Capture the cell that displays the provided text and extract its (X, Y) central coordinate. 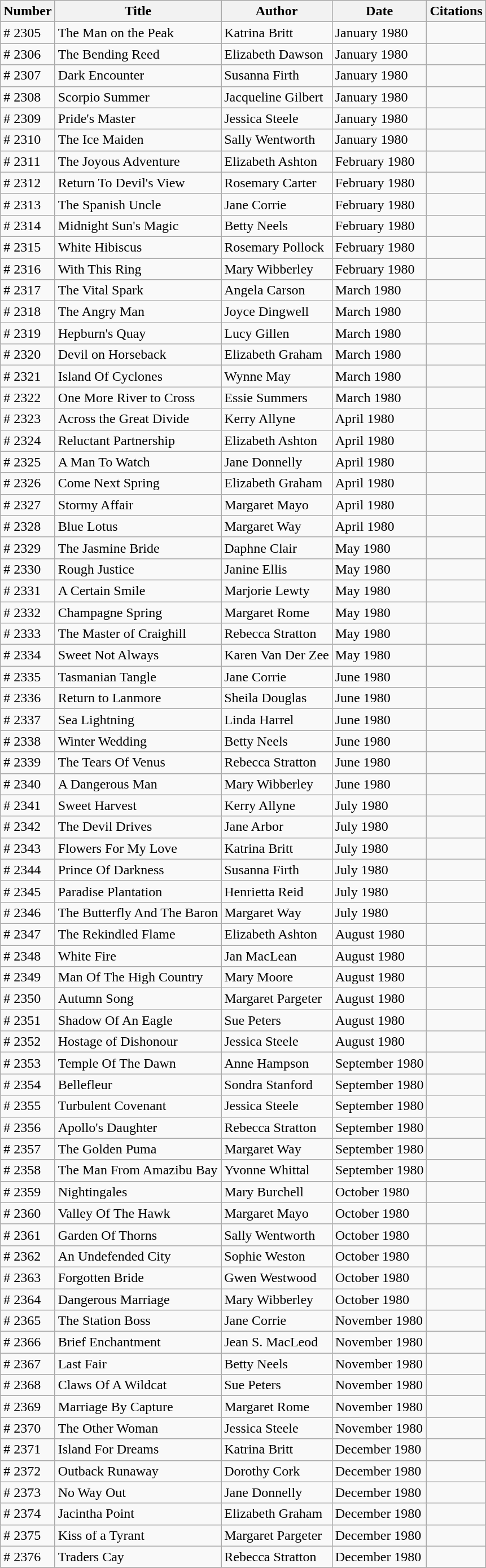
Joyce Dingwell (277, 312)
No Way Out (138, 1492)
# 2375 (28, 1535)
White Hibiscus (138, 247)
# 2376 (28, 1557)
Reluctant Partnership (138, 441)
# 2343 (28, 848)
# 2345 (28, 891)
Blue Lotus (138, 526)
# 2341 (28, 805)
# 2357 (28, 1149)
Wynne May (277, 376)
Claws Of A Wildcat (138, 1385)
Bellefleur (138, 1085)
Karen Van Der Zee (277, 655)
The Ice Maiden (138, 140)
# 2317 (28, 290)
# 2312 (28, 183)
Gwen Westwood (277, 1278)
Jean S. MacLeod (277, 1342)
One More River to Cross (138, 398)
Scorpio Summer (138, 97)
Paradise Plantation (138, 891)
Return to Lanmore (138, 698)
A Man To Watch (138, 462)
The Spanish Uncle (138, 204)
# 2308 (28, 97)
Mary Burchell (277, 1192)
The Jasmine Bride (138, 548)
Dangerous Marriage (138, 1299)
The Station Boss (138, 1321)
# 2360 (28, 1213)
# 2352 (28, 1042)
Author (277, 11)
Rosemary Carter (277, 183)
# 2330 (28, 569)
With This Ring (138, 269)
Jan MacLean (277, 956)
# 2371 (28, 1450)
# 2370 (28, 1428)
# 2348 (28, 956)
Jacintha Point (138, 1514)
Last Fair (138, 1364)
Citations (456, 11)
Return To Devil's View (138, 183)
# 2306 (28, 54)
# 2315 (28, 247)
The Golden Puma (138, 1149)
Come Next Spring (138, 483)
Flowers For My Love (138, 848)
# 2319 (28, 333)
# 2333 (28, 634)
# 2320 (28, 355)
# 2367 (28, 1364)
# 2344 (28, 870)
# 2310 (28, 140)
# 2324 (28, 441)
Kiss of a Tyrant (138, 1535)
# 2362 (28, 1256)
# 2313 (28, 204)
Hostage of Dishonour (138, 1042)
# 2336 (28, 698)
# 2373 (28, 1492)
The Butterfly And The Baron (138, 913)
Henrietta Reid (277, 891)
The Joyous Adventure (138, 161)
# 2347 (28, 934)
Apollo's Daughter (138, 1127)
Island For Dreams (138, 1450)
Autumn Song (138, 999)
Title (138, 11)
# 2369 (28, 1407)
# 2311 (28, 161)
# 2329 (28, 548)
A Dangerous Man (138, 784)
# 2314 (28, 226)
Dark Encounter (138, 76)
Turbulent Covenant (138, 1106)
Sea Lightning (138, 720)
Elizabeth Dawson (277, 54)
# 2331 (28, 591)
Traders Cay (138, 1557)
# 2351 (28, 1020)
Angela Carson (277, 290)
Sweet Harvest (138, 805)
Sondra Stanford (277, 1085)
The Rekindled Flame (138, 934)
# 2349 (28, 977)
# 2342 (28, 827)
Sweet Not Always (138, 655)
Anne Hampson (277, 1063)
Pride's Master (138, 118)
The Other Woman (138, 1428)
Man Of The High Country (138, 977)
Shadow Of An Eagle (138, 1020)
# 2305 (28, 33)
# 2356 (28, 1127)
# 2350 (28, 999)
A Certain Smile (138, 591)
Rough Justice (138, 569)
# 2322 (28, 398)
# 2355 (28, 1106)
# 2364 (28, 1299)
The Man on the Peak (138, 33)
Island Of Cyclones (138, 376)
# 2363 (28, 1278)
# 2372 (28, 1471)
An Undefended City (138, 1256)
The Bending Reed (138, 54)
Date (379, 11)
Hepburn's Quay (138, 333)
Number (28, 11)
# 2325 (28, 462)
Marriage By Capture (138, 1407)
# 2337 (28, 720)
The Vital Spark (138, 290)
# 2353 (28, 1063)
# 2354 (28, 1085)
Mary Moore (277, 977)
Sheila Douglas (277, 698)
Nightingales (138, 1192)
Essie Summers (277, 398)
# 2340 (28, 784)
# 2338 (28, 741)
Prince Of Darkness (138, 870)
Daphne Clair (277, 548)
The Tears Of Venus (138, 763)
# 2328 (28, 526)
# 2326 (28, 483)
# 2366 (28, 1342)
White Fire (138, 956)
The Man From Amazibu Bay (138, 1170)
# 2359 (28, 1192)
# 2358 (28, 1170)
Janine Ellis (277, 569)
Across the Great Divide (138, 419)
# 2316 (28, 269)
# 2309 (28, 118)
# 2335 (28, 677)
Devil on Horseback (138, 355)
Midnight Sun's Magic (138, 226)
Dorothy Cork (277, 1471)
The Devil Drives (138, 827)
# 2346 (28, 913)
Champagne Spring (138, 612)
Stormy Affair (138, 505)
Valley Of The Hawk (138, 1213)
# 2332 (28, 612)
Winter Wedding (138, 741)
# 2323 (28, 419)
Lucy Gillen (277, 333)
# 2321 (28, 376)
# 2327 (28, 505)
Rosemary Pollock (277, 247)
# 2334 (28, 655)
Marjorie Lewty (277, 591)
Garden Of Thorns (138, 1235)
Jacqueline Gilbert (277, 97)
# 2365 (28, 1321)
Linda Harrel (277, 720)
Brief Enchantment (138, 1342)
The Angry Man (138, 312)
Sophie Weston (277, 1256)
Forgotten Bride (138, 1278)
Outback Runaway (138, 1471)
Yvonne Whittal (277, 1170)
Tasmanian Tangle (138, 677)
Temple Of The Dawn (138, 1063)
# 2374 (28, 1514)
# 2307 (28, 76)
The Master of Craighill (138, 634)
# 2368 (28, 1385)
# 2361 (28, 1235)
# 2318 (28, 312)
Jane Arbor (277, 827)
# 2339 (28, 763)
